For the text-containing cell, return its midpoint in [X, Y] coordinate format. 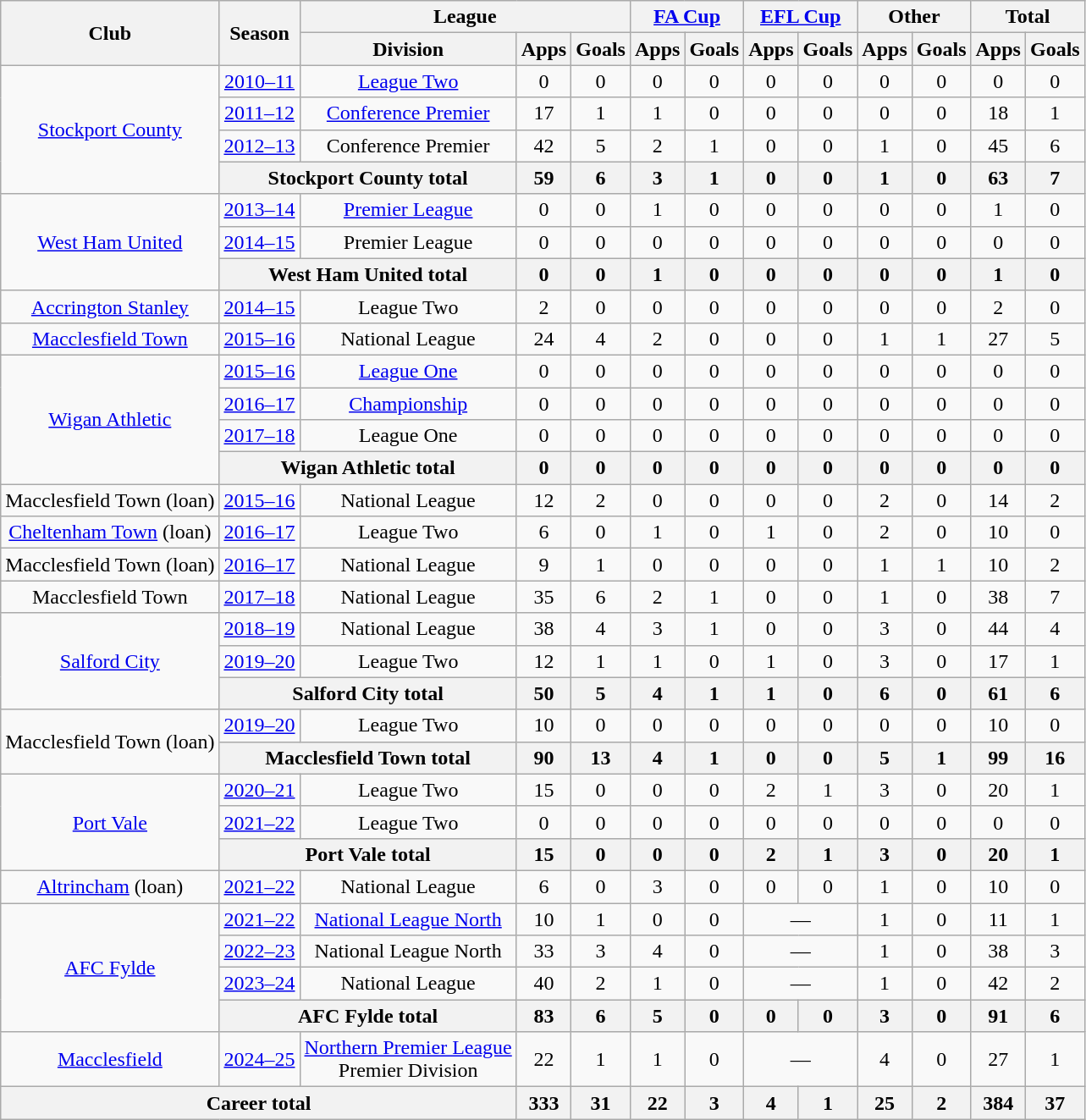
West Ham United [110, 242]
11 [998, 919]
13 [601, 758]
2022–23 [259, 952]
Macclesfield [110, 1060]
333 [543, 1103]
83 [543, 1016]
Wigan Athletic [110, 419]
League [465, 17]
Salford City total [367, 693]
Division [408, 49]
Championship [408, 404]
EFL Cup [801, 17]
99 [998, 758]
18 [998, 113]
Port Vale total [367, 854]
31 [601, 1103]
59 [543, 178]
63 [998, 178]
West Ham United total [367, 274]
FA Cup [686, 17]
Stockport County [110, 130]
Port Vale [110, 822]
Accrington Stanley [110, 306]
14 [998, 500]
Salford City [110, 661]
Club [110, 33]
2020–21 [259, 790]
Total [1028, 17]
2024–25 [259, 1060]
61 [998, 693]
Altrincham (loan) [110, 886]
Season [259, 33]
Cheltenham Town (loan) [110, 532]
91 [998, 1016]
50 [543, 693]
44 [998, 629]
AFC Fylde total [367, 1016]
25 [885, 1103]
Macclesfield Town total [367, 758]
Other [914, 17]
33 [543, 952]
24 [543, 339]
45 [998, 146]
35 [543, 597]
90 [543, 758]
Stockport County total [367, 178]
16 [1055, 758]
37 [1055, 1103]
2012–13 [259, 146]
2011–12 [259, 113]
2010–11 [259, 81]
AFC Fylde [110, 967]
2023–24 [259, 984]
2013–14 [259, 210]
384 [998, 1103]
Wigan Athletic total [367, 468]
Career total [259, 1103]
Northern Premier LeaguePremier Division [408, 1060]
9 [543, 565]
2018–19 [259, 629]
40 [543, 984]
